Return (x, y) of the center of cell containing provided text 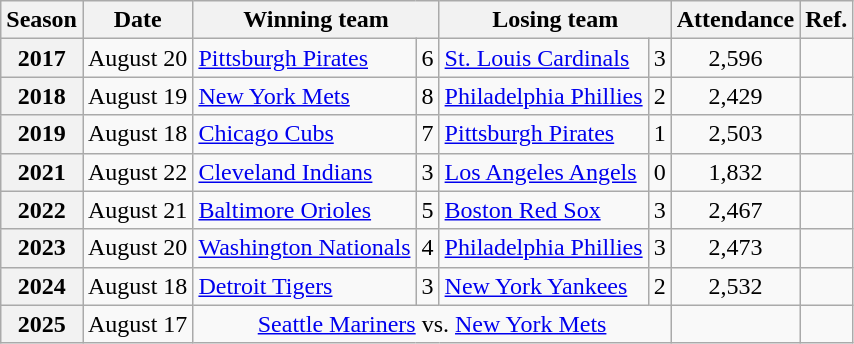
2018 (42, 96)
7 (428, 134)
Chicago Cubs (304, 134)
6 (428, 58)
August 19 (137, 96)
Losing team (555, 20)
2,596 (735, 58)
2,467 (735, 210)
Ref. (826, 20)
St. Louis Cardinals (544, 58)
Washington Nationals (304, 248)
1,832 (735, 172)
Detroit Tigers (304, 286)
2025 (42, 324)
2023 (42, 248)
2021 (42, 172)
0 (660, 172)
Cleveland Indians (304, 172)
Los Angeles Angels (544, 172)
8 (428, 96)
August 21 (137, 210)
August 22 (137, 172)
Attendance (735, 20)
2017 (42, 58)
2,532 (735, 286)
2019 (42, 134)
Seattle Mariners vs. New York Mets (432, 324)
Baltimore Orioles (304, 210)
Season (42, 20)
Boston Red Sox (544, 210)
August 17 (137, 324)
2,473 (735, 248)
New York Yankees (544, 286)
2024 (42, 286)
New York Mets (304, 96)
4 (428, 248)
2,429 (735, 96)
2022 (42, 210)
2,503 (735, 134)
Date (137, 20)
1 (660, 134)
5 (428, 210)
Winning team (316, 20)
